Identify which cell holds the provided text, then report its (X, Y) central coordinate. 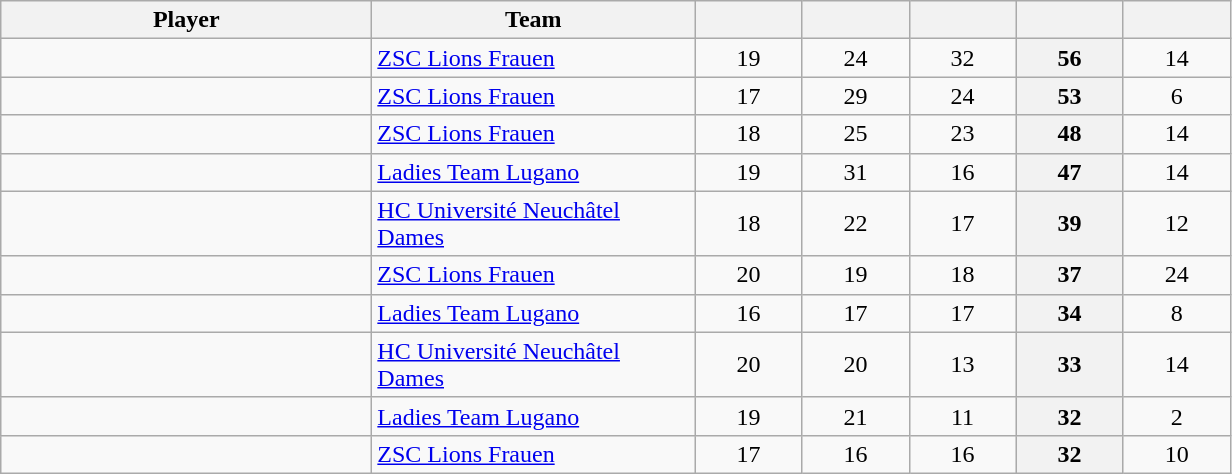
2 (1176, 416)
Team (534, 20)
33 (1070, 364)
8 (1176, 313)
10 (1176, 454)
47 (1070, 172)
22 (856, 224)
39 (1070, 224)
13 (962, 364)
37 (1070, 275)
56 (1070, 58)
29 (856, 96)
48 (1070, 134)
12 (1176, 224)
6 (1176, 96)
21 (856, 416)
53 (1070, 96)
Player (186, 20)
23 (962, 134)
34 (1070, 313)
11 (962, 416)
31 (856, 172)
25 (856, 134)
